Determine the [x, y] coordinate at the center of the cell enclosing the given text.  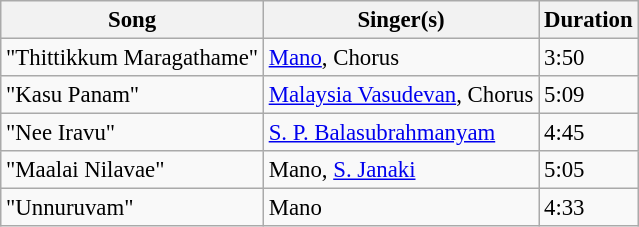
4:33 [588, 208]
Duration [588, 20]
"Unnuruvam" [132, 208]
Singer(s) [400, 20]
Mano [400, 208]
4:45 [588, 133]
"Nee Iravu" [132, 133]
Mano, S. Janaki [400, 170]
Mano, Chorus [400, 58]
3:50 [588, 58]
"Maalai Nilavae" [132, 170]
5:09 [588, 95]
S. P. Balasubrahmanyam [400, 133]
"Kasu Panam" [132, 95]
"Thittikkum Maragathame" [132, 58]
Malaysia Vasudevan, Chorus [400, 95]
Song [132, 20]
5:05 [588, 170]
